Locate the cell with the specified text and output its [x, y] center coordinate. 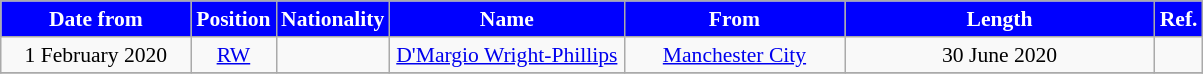
Name [506, 19]
Ref. [1179, 19]
Nationality [332, 19]
RW [234, 55]
Date from [96, 19]
1 February 2020 [96, 55]
Manchester City [734, 55]
Length [1000, 19]
30 June 2020 [1000, 55]
Position [234, 19]
D'Margio Wright-Phillips [506, 55]
From [734, 19]
